Output the [x, y] coordinate of the center of the cell containing the given text.  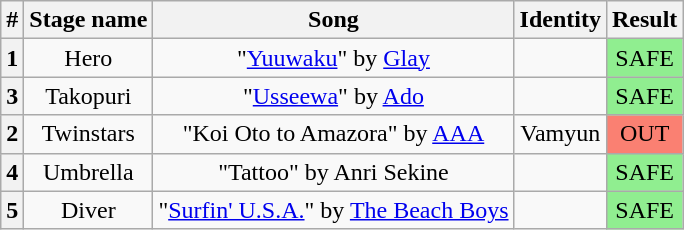
Stage name [88, 20]
Song [334, 20]
# [12, 20]
Umbrella [88, 172]
4 [12, 172]
"Usseewa" by Ado [334, 96]
Hero [88, 58]
"Tattoo" by Anri Sekine [334, 172]
1 [12, 58]
Result [644, 20]
"Koi Oto to Amazora" by AAA [334, 134]
Diver [88, 210]
3 [12, 96]
Twinstars [88, 134]
Takopuri [88, 96]
"Surfin' U.S.A." by The Beach Boys [334, 210]
"Yuuwaku" by Glay [334, 58]
5 [12, 210]
Identity [560, 20]
Vamyun [560, 134]
OUT [644, 134]
2 [12, 134]
